Pinpoint the cell where the given text exists, returning its (X, Y) midpoint coordinate. 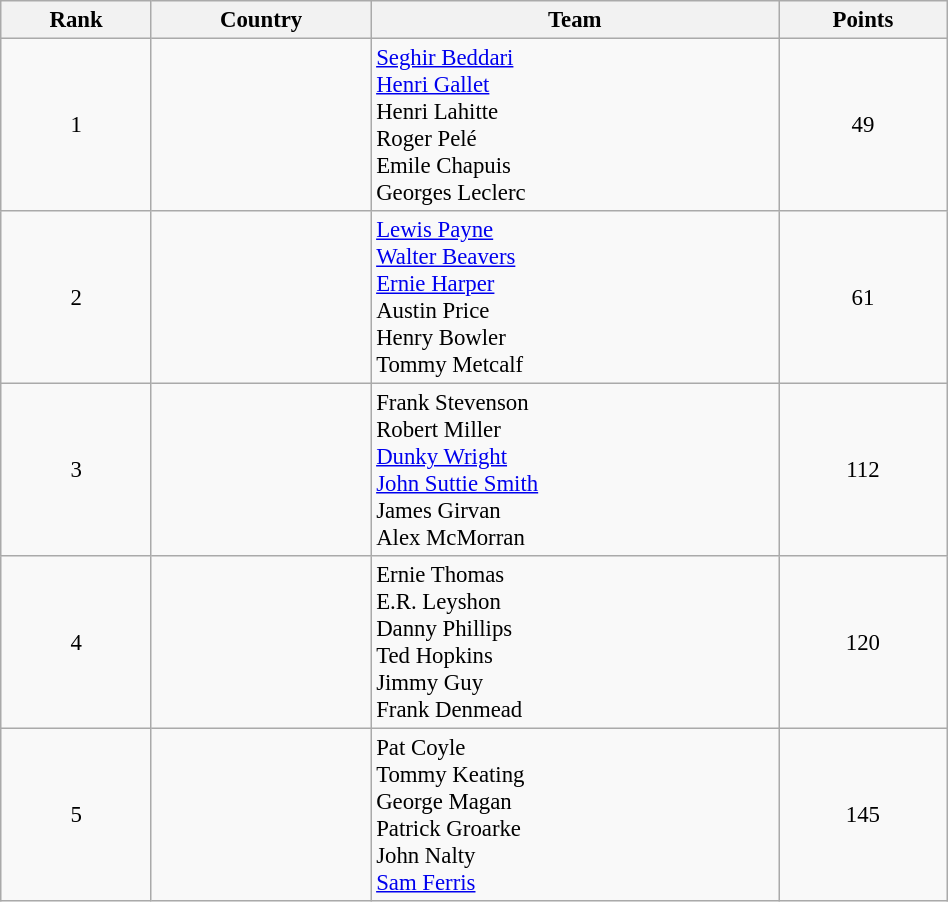
Team (575, 20)
49 (864, 126)
145 (864, 816)
Points (864, 20)
1 (76, 126)
120 (864, 642)
Pat CoyleTommy KeatingGeorge MaganPatrick GroarkeJohn NaltySam Ferris (575, 816)
2 (76, 298)
Lewis PayneWalter BeaversErnie HarperAustin PriceHenry BowlerTommy Metcalf (575, 298)
61 (864, 298)
Country (260, 20)
Rank (76, 20)
112 (864, 470)
4 (76, 642)
3 (76, 470)
Ernie ThomasE.R. LeyshonDanny PhillipsTed HopkinsJimmy GuyFrank Denmead (575, 642)
Seghir BeddariHenri GalletHenri LahitteRoger PeléEmile ChapuisGeorges Leclerc (575, 126)
5 (76, 816)
Frank StevensonRobert MillerDunky WrightJohn Suttie SmithJames GirvanAlex McMorran (575, 470)
